Capture the cell that displays the provided text and extract its (X, Y) central coordinate. 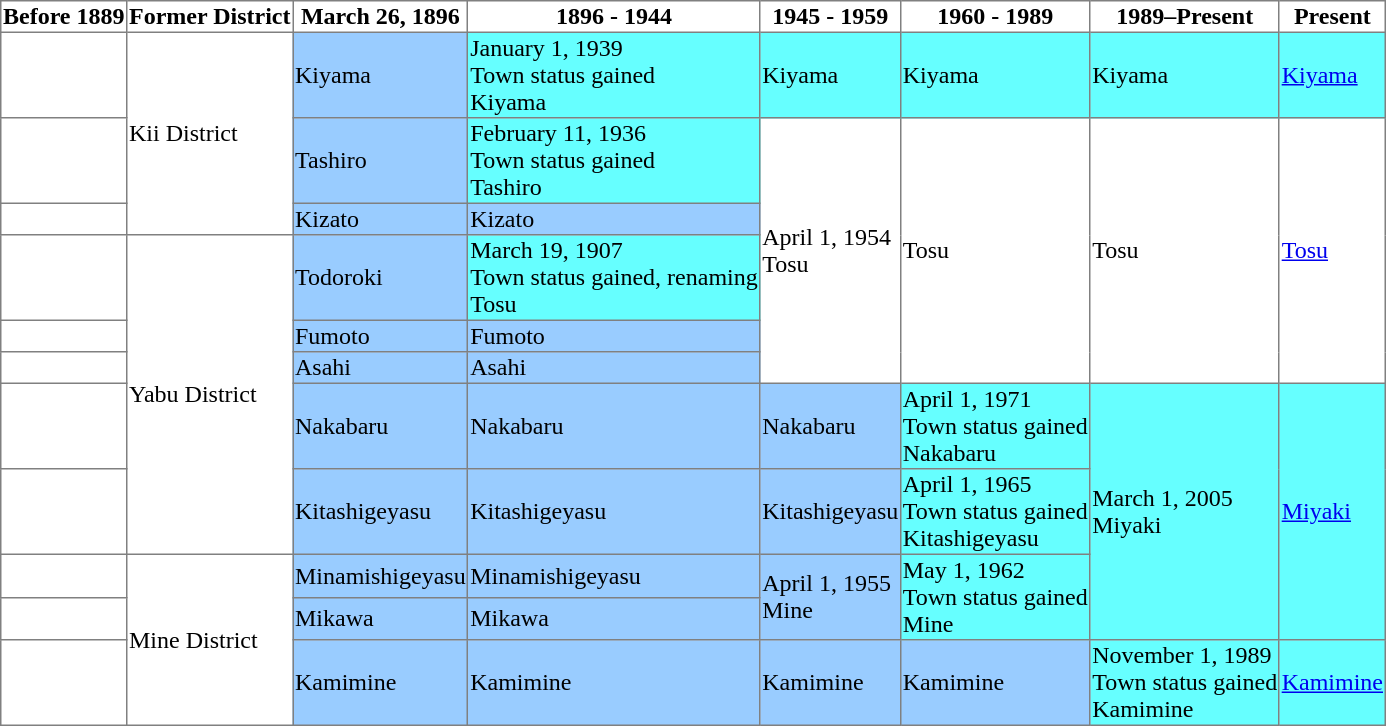
April 1, 1971Town status gainedNakabaru (994, 426)
1945 - 1959 (830, 17)
March 1, 2005Miyaki (1184, 511)
Todoroki (380, 278)
March 26, 1896 (380, 17)
1896 - 1944 (614, 17)
Miyaki (1332, 511)
Mine District (210, 640)
Former District (210, 17)
January 1, 1939Town status gainedKiyama (614, 75)
May 1, 1962Town status gainedMine (994, 597)
1960 - 1989 (994, 17)
April 1, 1955Mine (830, 597)
February 11, 1936Town status gainedTashiro (614, 161)
Yabu District (210, 395)
1989–Present (1184, 17)
Kii District (210, 133)
April 1, 1965Town status gainedKitashigeyasu (994, 512)
March 19, 1907Town status gained, renamingTosu (614, 278)
April 1, 1954Tosu (830, 251)
Before 1889 (64, 17)
Tashiro (380, 161)
Present (1332, 17)
November 1, 1989Town status gainedKamimine (1184, 683)
